For the text-containing cell, return its midpoint in (x, y) coordinate format. 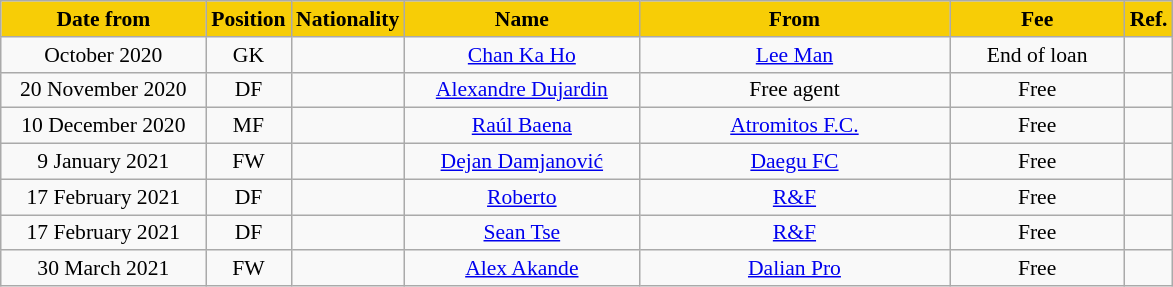
10 December 2020 (104, 126)
Fee (1038, 19)
From (794, 19)
Raúl Baena (522, 126)
GK (248, 55)
October 2020 (104, 55)
MF (248, 126)
Atromitos F.C. (794, 126)
9 January 2021 (104, 162)
End of loan (1038, 55)
Chan Ka Ho (522, 55)
Ref. (1149, 19)
Alex Akande (522, 269)
Date from (104, 19)
30 March 2021 (104, 269)
Sean Tse (522, 233)
20 November 2020 (104, 90)
Dalian Pro (794, 269)
Alexandre Dujardin (522, 90)
Free agent (794, 90)
Dejan Damjanović (522, 162)
Nationality (348, 19)
Name (522, 19)
Position (248, 19)
Lee Man (794, 55)
Roberto (522, 197)
Daegu FC (794, 162)
